Search for the cell housing the specified text and yield its [X, Y] center coordinate. 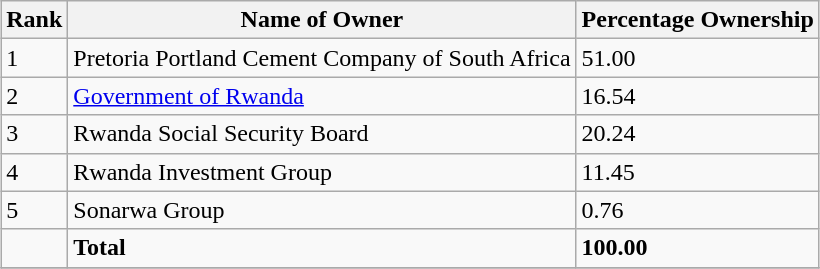
Total [322, 248]
2 [34, 96]
0.76 [698, 210]
Rwanda Investment Group [322, 172]
11.45 [698, 172]
Rwanda Social Security Board [322, 134]
16.54 [698, 96]
1 [34, 58]
51.00 [698, 58]
5 [34, 210]
4 [34, 172]
20.24 [698, 134]
Name of Owner [322, 20]
Rank [34, 20]
Government of Rwanda [322, 96]
100.00 [698, 248]
Pretoria Portland Cement Company of South Africa [322, 58]
Sonarwa Group [322, 210]
3 [34, 134]
Percentage Ownership [698, 20]
